Capture the cell that displays the provided text and extract its (X, Y) central coordinate. 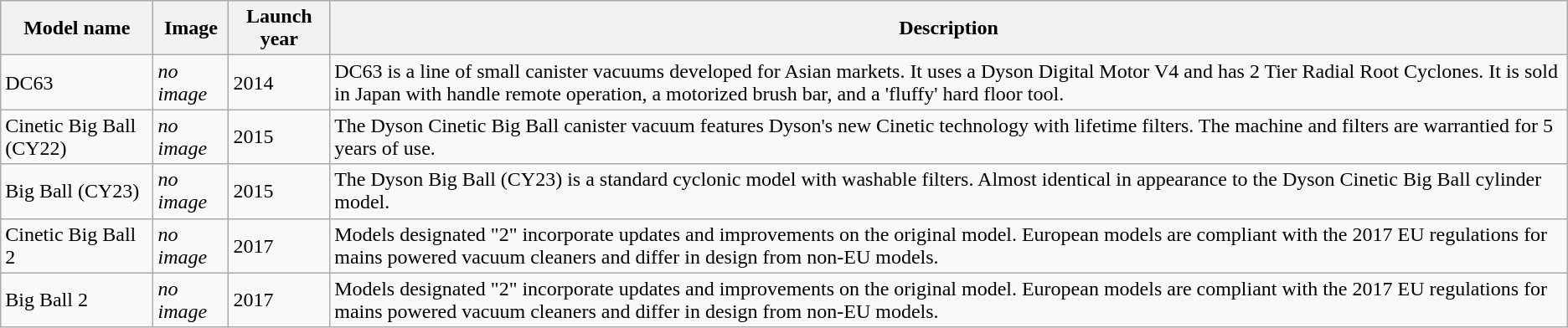
Big Ball 2 (77, 300)
Model name (77, 28)
Description (949, 28)
Image (191, 28)
2014 (280, 82)
DC63 (77, 82)
Cinetic Big Ball (CY22) (77, 137)
Big Ball (CY23) (77, 191)
Cinetic Big Ball 2 (77, 246)
Launch year (280, 28)
